Return (X, Y) of the center of cell containing provided text 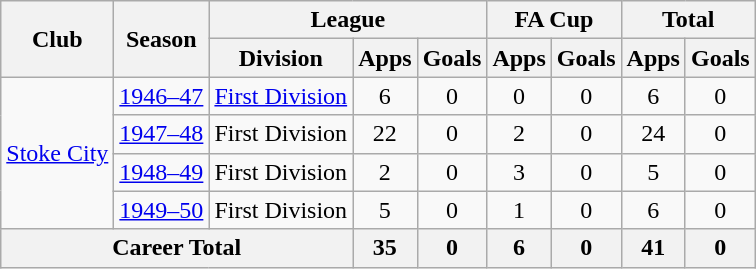
FA Cup (554, 20)
League (348, 20)
1947–48 (162, 134)
22 (385, 134)
1949–50 (162, 210)
24 (653, 134)
Division (281, 58)
1946–47 (162, 96)
Career Total (177, 248)
35 (385, 248)
Season (162, 39)
41 (653, 248)
3 (519, 172)
Stoke City (58, 153)
Club (58, 39)
1948–49 (162, 172)
1 (519, 210)
Total (688, 20)
